Extract the [X, Y] coordinate from the center of the cell holding the provided text.  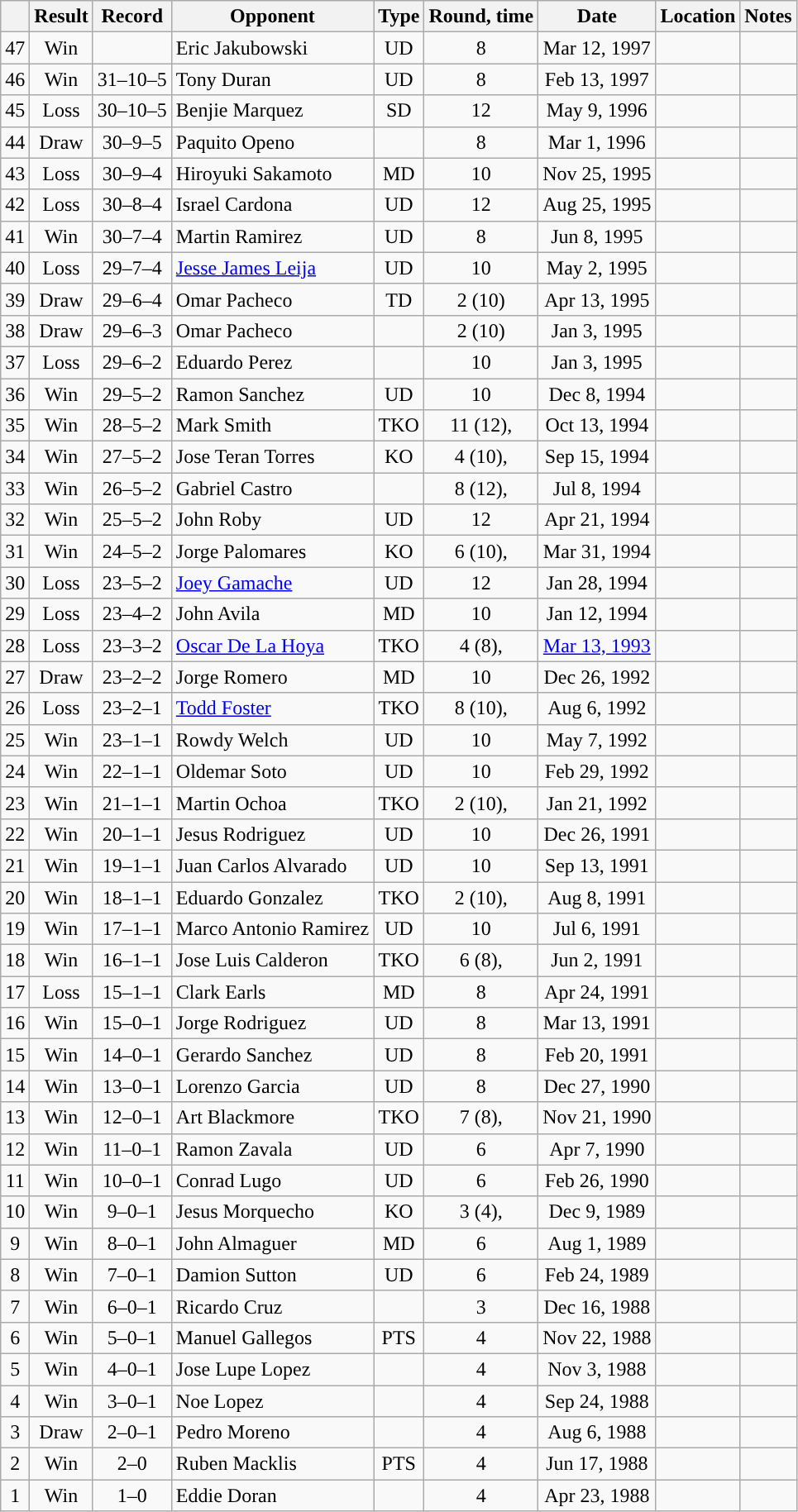
Jorge Palomares [272, 551]
18–1–1 [132, 897]
29–6–2 [132, 362]
Pedro Moreno [272, 1433]
5–0–1 [132, 1338]
27–5–2 [132, 457]
Aug 1, 1989 [597, 1243]
46 [15, 79]
Jesus Morquecho [272, 1212]
7 [15, 1306]
5 [15, 1369]
23–5–2 [132, 583]
3 (4), [481, 1212]
23–3–2 [132, 646]
19 [15, 929]
Eduardo Perez [272, 362]
29–7–4 [132, 268]
Mar 31, 1994 [597, 551]
Jesse James Leija [272, 268]
Aug 8, 1991 [597, 897]
17–1–1 [132, 929]
Eric Jakubowski [272, 48]
21–1–1 [132, 803]
16 [15, 1023]
Ramon Sanchez [272, 394]
Aug 25, 1995 [597, 205]
Record [132, 17]
21 [15, 866]
Damion Sutton [272, 1275]
John Roby [272, 520]
Jose Lupe Lopez [272, 1369]
Feb 24, 1989 [597, 1275]
28 [15, 646]
18 [15, 961]
29–5–2 [132, 394]
6–0–1 [132, 1306]
Feb 13, 1997 [597, 79]
28–5–2 [132, 426]
13 [15, 1118]
Apr 23, 1988 [597, 1495]
11–0–1 [132, 1149]
Rowdy Welch [272, 740]
31 [15, 551]
Israel Cardona [272, 205]
Ramon Zavala [272, 1149]
15–0–1 [132, 1023]
Paquito Openo [272, 142]
13–0–1 [132, 1086]
15–1–1 [132, 992]
Oscar De La Hoya [272, 646]
Dec 26, 1991 [597, 834]
29–6–4 [132, 299]
9–0–1 [132, 1212]
12–0–1 [132, 1118]
44 [15, 142]
Jan 21, 1992 [597, 803]
7–0–1 [132, 1275]
Dec 26, 1992 [597, 677]
2–0 [132, 1464]
Hiroyuki Sakamoto [272, 174]
Nov 21, 1990 [597, 1118]
Joey Gamache [272, 583]
Jul 8, 1994 [597, 489]
25 [15, 740]
4–0–1 [132, 1369]
TD [399, 299]
3–0–1 [132, 1401]
32 [15, 520]
Date [597, 17]
Jan 28, 1994 [597, 583]
Sep 24, 1988 [597, 1401]
8 (10), [481, 708]
May 7, 1992 [597, 740]
23–4–2 [132, 614]
Tony Duran [272, 79]
Clark Earls [272, 992]
24–5–2 [132, 551]
Martin Ramirez [272, 236]
Juan Carlos Alvarado [272, 866]
Dec 16, 1988 [597, 1306]
45 [15, 111]
1 [15, 1495]
23 [15, 803]
Todd Foster [272, 708]
May 2, 1995 [597, 268]
43 [15, 174]
Martin Ochoa [272, 803]
Nov 22, 1988 [597, 1338]
16–1–1 [132, 961]
30–8–4 [132, 205]
14–0–1 [132, 1055]
Sep 15, 1994 [597, 457]
Manuel Gallegos [272, 1338]
Jan 12, 1994 [597, 614]
Gabriel Castro [272, 489]
Art Blackmore [272, 1118]
John Avila [272, 614]
Sep 13, 1991 [597, 866]
Feb 26, 1990 [597, 1181]
41 [15, 236]
Marco Antonio Ramirez [272, 929]
Mar 13, 1993 [597, 646]
29–6–3 [132, 331]
8–0–1 [132, 1243]
37 [15, 362]
23–2–1 [132, 708]
Jul 6, 1991 [597, 929]
22–1–1 [132, 771]
30–9–5 [132, 142]
SD [399, 111]
2 [15, 1464]
Jorge Romero [272, 677]
Mark Smith [272, 426]
Ricardo Cruz [272, 1306]
Opponent [272, 17]
8 (12), [481, 489]
Nov 25, 1995 [597, 174]
Feb 29, 1992 [597, 771]
Jose Luis Calderon [272, 961]
Mar 1, 1996 [597, 142]
Type [399, 17]
23–2–2 [132, 677]
Round, time [481, 17]
Oldemar Soto [272, 771]
Dec 9, 1989 [597, 1212]
Jesus Rodriguez [272, 834]
May 9, 1996 [597, 111]
Ruben Macklis [272, 1464]
Jun 8, 1995 [597, 236]
Location [698, 17]
6 (8), [481, 961]
9 [15, 1243]
11 [15, 1181]
Apr 21, 1994 [597, 520]
Jun 17, 1988 [597, 1464]
31–10–5 [132, 79]
Aug 6, 1988 [597, 1433]
22 [15, 834]
Result [61, 17]
29 [15, 614]
2–0–1 [132, 1433]
7 (8), [481, 1118]
1–0 [132, 1495]
14 [15, 1086]
Dec 8, 1994 [597, 394]
Gerardo Sanchez [272, 1055]
47 [15, 48]
4 (10), [481, 457]
Eduardo Gonzalez [272, 897]
10–0–1 [132, 1181]
36 [15, 394]
15 [15, 1055]
Jorge Rodriguez [272, 1023]
4 (8), [481, 646]
Nov 3, 1988 [597, 1369]
25–5–2 [132, 520]
Conrad Lugo [272, 1181]
30–10–5 [132, 111]
23–1–1 [132, 740]
Jun 2, 1991 [597, 961]
30–9–4 [132, 174]
39 [15, 299]
38 [15, 331]
Dec 27, 1990 [597, 1086]
19–1–1 [132, 866]
Benjie Marquez [272, 111]
Noe Lopez [272, 1401]
Notes [768, 17]
27 [15, 677]
Mar 12, 1997 [597, 48]
24 [15, 771]
Apr 7, 1990 [597, 1149]
35 [15, 426]
Oct 13, 1994 [597, 426]
20–1–1 [132, 834]
6 (10), [481, 551]
42 [15, 205]
26–5–2 [132, 489]
Apr 13, 1995 [597, 299]
33 [15, 489]
Apr 24, 1991 [597, 992]
Feb 20, 1991 [597, 1055]
John Almaguer [272, 1243]
40 [15, 268]
Mar 13, 1991 [597, 1023]
Lorenzo Garcia [272, 1086]
30 [15, 583]
26 [15, 708]
Aug 6, 1992 [597, 708]
20 [15, 897]
34 [15, 457]
Eddie Doran [272, 1495]
11 (12), [481, 426]
Jose Teran Torres [272, 457]
30–7–4 [132, 236]
17 [15, 992]
